Search for the cell housing the specified text and yield its [x, y] center coordinate. 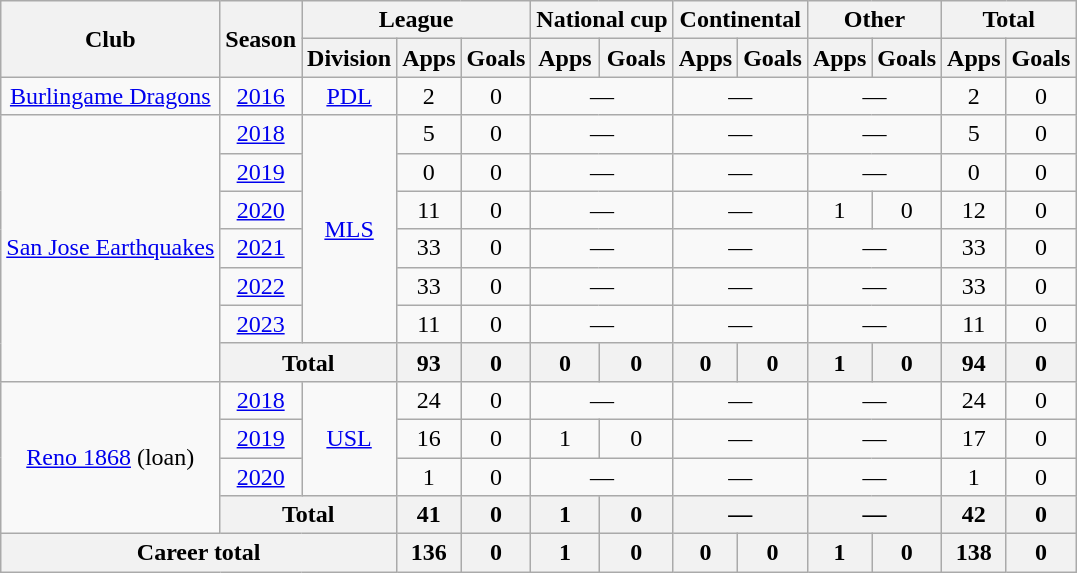
2023 [261, 324]
Burlingame Dragons [110, 96]
138 [974, 553]
17 [974, 438]
2021 [261, 248]
16 [429, 438]
42 [974, 515]
41 [429, 515]
Other [874, 20]
Career total [199, 553]
Continental [740, 20]
National cup [602, 20]
USL [350, 438]
League [416, 20]
Division [350, 58]
136 [429, 553]
93 [429, 362]
2022 [261, 286]
PDL [350, 96]
San Jose Earthquakes [110, 248]
Reno 1868 (loan) [110, 457]
12 [974, 210]
2016 [261, 96]
Club [110, 39]
94 [974, 362]
MLS [350, 229]
Season [261, 39]
